Extract the (x, y) coordinate from the center of the cell holding the provided text.  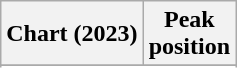
Chart (2023) (72, 34)
Peakposition (189, 34)
